Capture the cell that displays the provided text and extract its (X, Y) central coordinate. 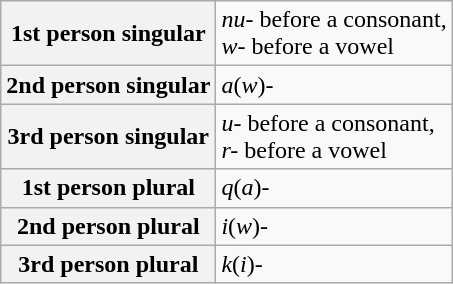
1st person plural (108, 188)
i(w)- (334, 226)
q(a)- (334, 188)
u- before a consonant,r- before a vowel (334, 136)
3rd person plural (108, 264)
2nd person plural (108, 226)
2nd person singular (108, 85)
nu- before a consonant,w- before a vowel (334, 34)
a(w)- (334, 85)
3rd person singular (108, 136)
k(i)- (334, 264)
1st person singular (108, 34)
